Identify which cell holds the provided text, then report its [X, Y] central coordinate. 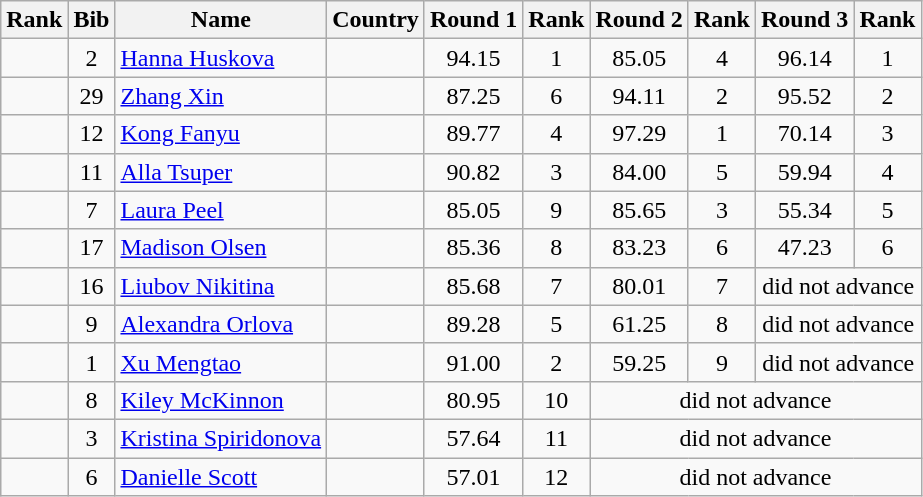
96.14 [804, 58]
85.68 [473, 286]
Kristina Spiridonova [221, 438]
Hanna Huskova [221, 58]
90.82 [473, 172]
59.25 [639, 362]
94.15 [473, 58]
87.25 [473, 96]
83.23 [639, 248]
16 [92, 286]
Bib [92, 20]
70.14 [804, 134]
95.52 [804, 96]
Round 1 [473, 20]
Alla Tsuper [221, 172]
Name [221, 20]
80.95 [473, 400]
10 [556, 400]
55.34 [804, 210]
17 [92, 248]
89.77 [473, 134]
Madison Olsen [221, 248]
91.00 [473, 362]
Kiley McKinnon [221, 400]
84.00 [639, 172]
Kong Fanyu [221, 134]
94.11 [639, 96]
59.94 [804, 172]
57.64 [473, 438]
Round 2 [639, 20]
57.01 [473, 477]
Round 3 [804, 20]
97.29 [639, 134]
Country [376, 20]
Xu Mengtao [221, 362]
Laura Peel [221, 210]
61.25 [639, 324]
Liubov Nikitina [221, 286]
85.36 [473, 248]
89.28 [473, 324]
29 [92, 96]
85.65 [639, 210]
Alexandra Orlova [221, 324]
80.01 [639, 286]
Zhang Xin [221, 96]
47.23 [804, 248]
Danielle Scott [221, 477]
